Pinpoint the cell where the given text exists, returning its (x, y) midpoint coordinate. 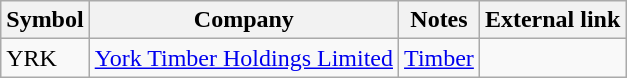
Timber (440, 58)
York Timber Holdings Limited (244, 58)
Company (244, 20)
Notes (440, 20)
External link (552, 20)
Symbol (45, 20)
YRK (45, 58)
